Locate the cell with the specified text and output its [x, y] center coordinate. 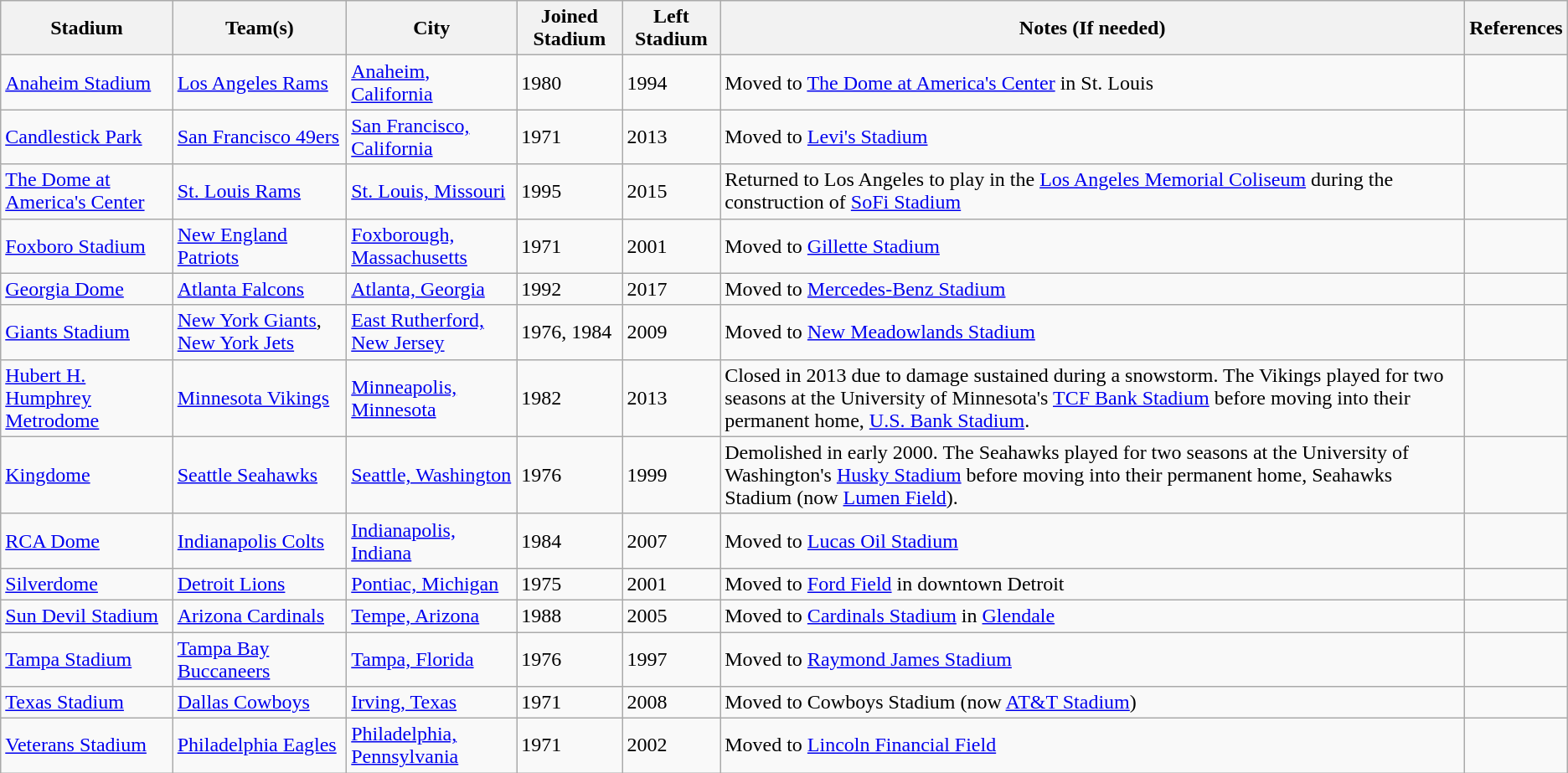
Arizona Cardinals [260, 616]
Moved to Raymond James Stadium [1092, 658]
Indianapolis Colts [260, 541]
Joined Stadium [570, 28]
Detroit Lions [260, 584]
2009 [672, 332]
Moved to Cowboys Stadium (now AT&T Stadium) [1092, 703]
Hubert H. Humphrey Metrodome [87, 398]
2008 [672, 703]
2005 [672, 616]
Moved to Cardinals Stadium in Glendale [1092, 616]
1992 [570, 289]
New York Giants, New York Jets [260, 332]
Kingdome [87, 475]
Tampa Stadium [87, 658]
Tampa Bay Buccaneers [260, 658]
1976, 1984 [570, 332]
1975 [570, 584]
Moved to New Meadowlands Stadium [1092, 332]
San Francisco, California [432, 137]
Moved to Lincoln Financial Field [1092, 745]
Georgia Dome [87, 289]
Dallas Cowboys [260, 703]
1999 [672, 475]
Foxboro Stadium [87, 246]
Moved to The Dome at America's Center in St. Louis [1092, 82]
Moved to Gillette Stadium [1092, 246]
Philadelphia, Pennsylvania [432, 745]
St. Louis, Missouri [432, 191]
Philadelphia Eagles [260, 745]
Atlanta, Georgia [432, 289]
Candlestick Park [87, 137]
Tampa, Florida [432, 658]
Pontiac, Michigan [432, 584]
Giants Stadium [87, 332]
Team(s) [260, 28]
1984 [570, 541]
Stadium [87, 28]
East Rutherford, New Jersey [432, 332]
Seattle Seahawks [260, 475]
City [432, 28]
Moved to Levi's Stadium [1092, 137]
Anaheim, California [432, 82]
Anaheim Stadium [87, 82]
1982 [570, 398]
Indianapolis, Indiana [432, 541]
Minnesota Vikings [260, 398]
Notes (If needed) [1092, 28]
San Francisco 49ers [260, 137]
RCA Dome [87, 541]
Texas Stadium [87, 703]
1995 [570, 191]
2017 [672, 289]
Los Angeles Rams [260, 82]
1988 [570, 616]
Atlanta Falcons [260, 289]
Sun Devil Stadium [87, 616]
St. Louis Rams [260, 191]
2015 [672, 191]
1994 [672, 82]
1997 [672, 658]
2002 [672, 745]
New England Patriots [260, 246]
Moved to Mercedes-Benz Stadium [1092, 289]
Returned to Los Angeles to play in the Los Angeles Memorial Coliseum during the construction of SoFi Stadium [1092, 191]
Seattle, Washington [432, 475]
2007 [672, 541]
Veterans Stadium [87, 745]
Irving, Texas [432, 703]
References [1516, 28]
Moved to Ford Field in downtown Detroit [1092, 584]
Silverdome [87, 584]
Foxborough, Massachusetts [432, 246]
Tempe, Arizona [432, 616]
Left Stadium [672, 28]
Minneapolis, Minnesota [432, 398]
The Dome at America's Center [87, 191]
1980 [570, 82]
Moved to Lucas Oil Stadium [1092, 541]
